Find where the given text appears and provide that cell's center as [X, Y] coordinate. 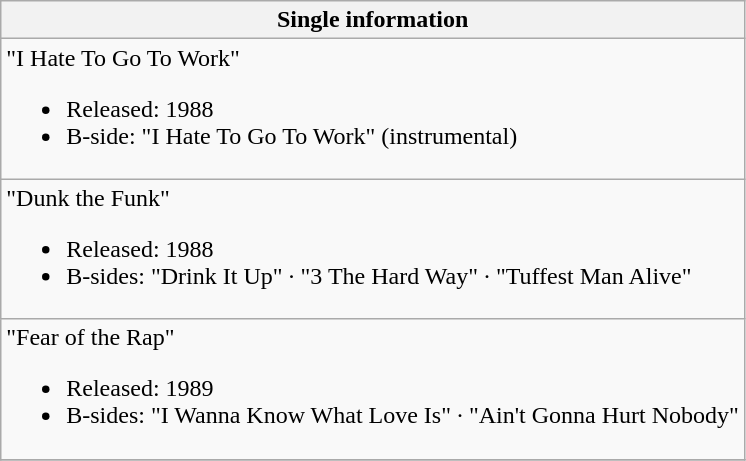
"Dunk the Funk" Released: 1988B-sides: "Drink It Up" · "3 The Hard Way" · "Tuffest Man Alive" [373, 249]
"Fear of the Rap" Released: 1989B-sides: "I Wanna Know What Love Is" · "Ain't Gonna Hurt Nobody" [373, 389]
Single information [373, 20]
"I Hate To Go To Work" Released: 1988B-side: "I Hate To Go To Work" (instrumental) [373, 109]
